Return the (X, Y) coordinate for the center point of the cell that contains the specified text.  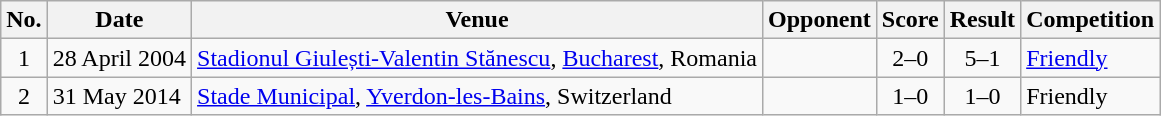
Opponent (820, 20)
5–1 (982, 58)
Stade Municipal, Yverdon-les-Bains, Switzerland (478, 96)
Venue (478, 20)
2 (24, 96)
Score (910, 20)
Competition (1090, 20)
Date (119, 20)
2–0 (910, 58)
28 April 2004 (119, 58)
No. (24, 20)
1 (24, 58)
31 May 2014 (119, 96)
Result (982, 20)
Stadionul Giulești-Valentin Stănescu, Bucharest, Romania (478, 58)
